Scan for the cell matching the given text and deliver its (X, Y) coordinate at center. 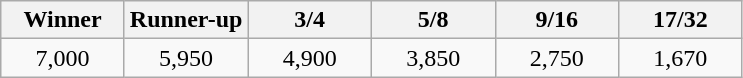
Runner-up (186, 20)
9/16 (557, 20)
17/32 (681, 20)
3/4 (310, 20)
3,850 (433, 58)
2,750 (557, 58)
Winner (63, 20)
4,900 (310, 58)
7,000 (63, 58)
5/8 (433, 20)
1,670 (681, 58)
5,950 (186, 58)
